Find where the given text appears and provide that cell's center as [X, Y] coordinate. 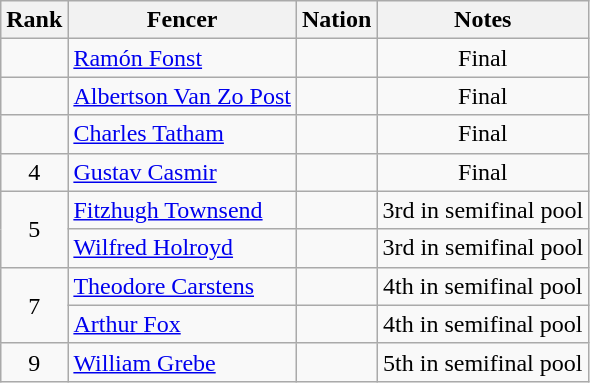
Theodore Carstens [182, 286]
5th in semifinal pool [483, 362]
Wilfred Holroyd [182, 248]
Charles Tatham [182, 134]
5 [34, 229]
Fitzhugh Townsend [182, 210]
Albertson Van Zo Post [182, 96]
Gustav Casmir [182, 172]
Arthur Fox [182, 324]
9 [34, 362]
William Grebe [182, 362]
Fencer [182, 20]
Rank [34, 20]
Nation [336, 20]
7 [34, 305]
4 [34, 172]
Ramón Fonst [182, 58]
Notes [483, 20]
